Capture the cell that displays the provided text and extract its (x, y) central coordinate. 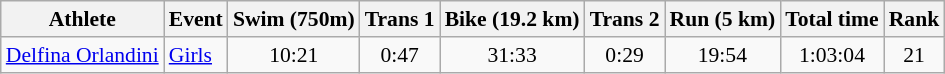
Total time (832, 19)
Trans 1 (400, 19)
0:29 (625, 55)
Event (196, 19)
Swim (750m) (294, 19)
19:54 (723, 55)
0:47 (400, 55)
Rank (914, 19)
31:33 (512, 55)
21 (914, 55)
Girls (196, 55)
Bike (19.2 km) (512, 19)
Run (5 km) (723, 19)
10:21 (294, 55)
Delfina Orlandini (82, 55)
Athlete (82, 19)
1:03:04 (832, 55)
Trans 2 (625, 19)
